Pinpoint the cell where the given text exists, returning its [X, Y] midpoint coordinate. 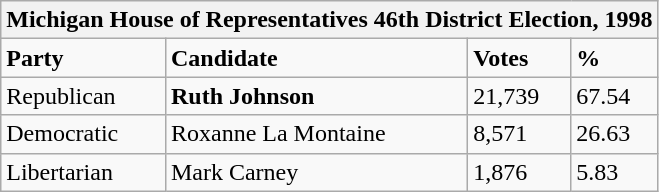
Votes [520, 58]
8,571 [520, 134]
21,739 [520, 96]
Party [84, 58]
5.83 [614, 172]
Libertarian [84, 172]
1,876 [520, 172]
Ruth Johnson [316, 96]
% [614, 58]
Roxanne La Montaine [316, 134]
Democratic [84, 134]
Mark Carney [316, 172]
Michigan House of Representatives 46th District Election, 1998 [330, 20]
Candidate [316, 58]
Republican [84, 96]
26.63 [614, 134]
67.54 [614, 96]
